Scan for the cell matching the given text and deliver its (X, Y) coordinate at center. 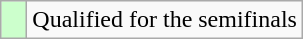
Qualified for the semifinals (165, 20)
